Provide the [x, y] coordinate of the cell's center where the given text is located.  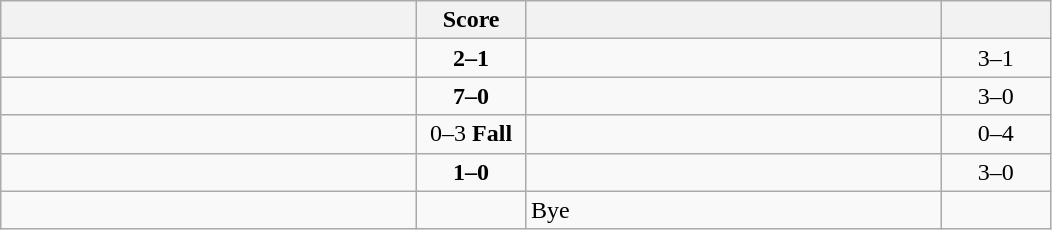
0–3 Fall [472, 134]
2–1 [472, 58]
Score [472, 20]
7–0 [472, 96]
3–1 [996, 58]
0–4 [996, 134]
1–0 [472, 172]
Bye [733, 210]
